Identify which cell holds the provided text, then report its (x, y) central coordinate. 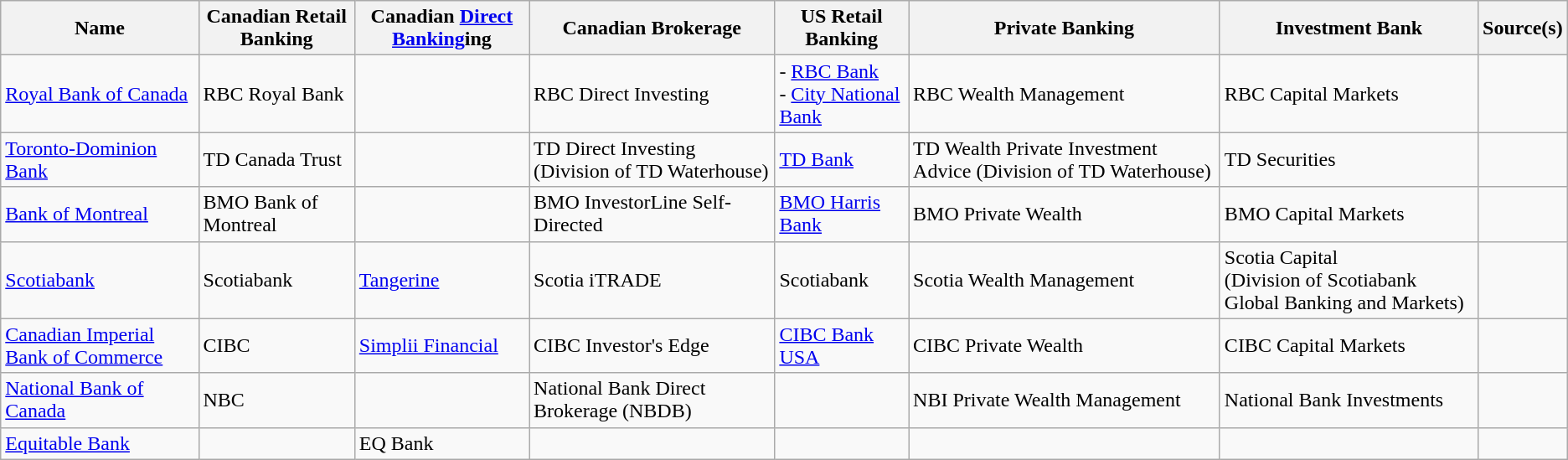
TD Canada Trust (276, 159)
BMO Harris Bank (842, 214)
TD Bank (842, 159)
National Bank Investments (1349, 401)
BMO Capital Markets (1349, 214)
RBC Capital Markets (1349, 94)
Scotia Capital(Division of Scotiabank Global Banking and Markets) (1349, 280)
National Bank of Canada (100, 401)
US Retail Banking (842, 28)
RBC Direct Investing (652, 94)
RBC Royal Bank (276, 94)
- RBC Bank- City National Bank (842, 94)
NBC (276, 401)
TD Wealth Private Investment Advice (Division of TD Waterhouse) (1065, 159)
CIBC Investor's Edge (652, 345)
BMO InvestorLine Self-Directed (652, 214)
EQ Bank (441, 443)
Private Banking (1065, 28)
CIBC Private Wealth (1065, 345)
Canadian Direct Bankinging (441, 28)
CIBC Bank USA (842, 345)
TD Direct Investing (Division of TD Waterhouse) (652, 159)
TD Securities (1349, 159)
Canadian Imperial Bank of Commerce (100, 345)
Simplii Financial (441, 345)
Canadian Retail Banking (276, 28)
Royal Bank of Canada (100, 94)
BMO Private Wealth (1065, 214)
Name (100, 28)
Equitable Bank (100, 443)
RBC Wealth Management (1065, 94)
BMO Bank of Montreal (276, 214)
Scotia iTRADE (652, 280)
Toronto-Dominion Bank (100, 159)
CIBC Capital Markets (1349, 345)
Source(s) (1523, 28)
CIBC (276, 345)
NBI Private Wealth Management (1065, 401)
Scotia Wealth Management (1065, 280)
Canadian Brokerage (652, 28)
Bank of Montreal (100, 214)
National Bank Direct Brokerage (NBDB) (652, 401)
Tangerine (441, 280)
Investment Bank (1349, 28)
